Scan for the cell matching the given text and deliver its [X, Y] coordinate at center. 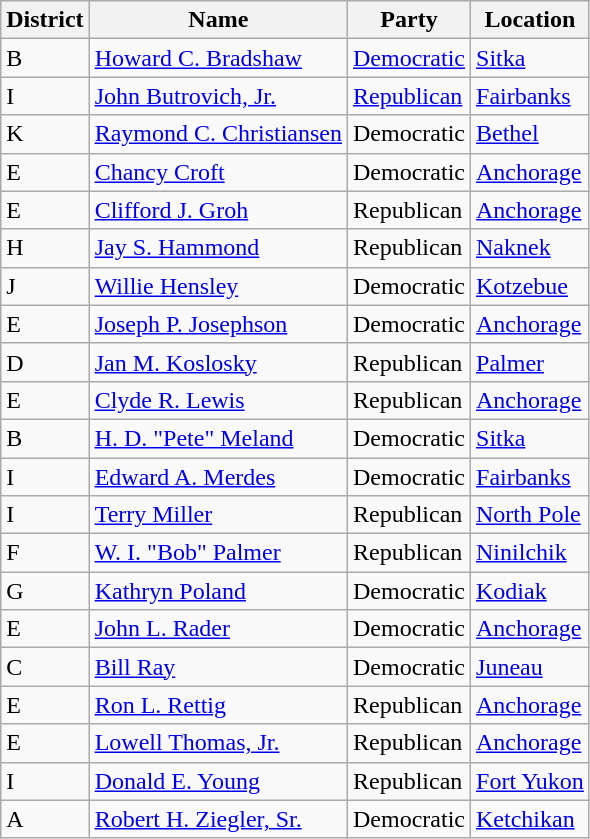
Clyde R. Lewis [218, 400]
A [45, 819]
G [45, 591]
W. I. "Bob" Palmer [218, 553]
Kodiak [530, 591]
Name [218, 20]
Joseph P. Josephson [218, 324]
Clifford J. Groh [218, 210]
Jay S. Hammond [218, 248]
Juneau [530, 667]
Naknek [530, 248]
Willie Hensley [218, 286]
Ron L. Rettig [218, 705]
Kathryn Poland [218, 591]
Raymond C. Christiansen [218, 134]
D [45, 362]
H. D. "Pete" Meland [218, 438]
Lowell Thomas, Jr. [218, 743]
Robert H. Ziegler, Sr. [218, 819]
Terry Miller [218, 515]
North Pole [530, 515]
K [45, 134]
H [45, 248]
Palmer [530, 362]
Party [410, 20]
Howard C. Bradshaw [218, 58]
John L. Rader [218, 629]
Donald E. Young [218, 781]
Chancy Croft [218, 172]
District [45, 20]
Location [530, 20]
J [45, 286]
F [45, 553]
Kotzebue [530, 286]
C [45, 667]
John Butrovich, Jr. [218, 96]
Edward A. Merdes [218, 477]
Ninilchik [530, 553]
Ketchikan [530, 819]
Bethel [530, 134]
Bill Ray [218, 667]
Fort Yukon [530, 781]
Jan M. Koslosky [218, 362]
